Return (x, y) of the center of cell containing provided text 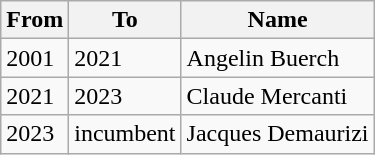
Claude Mercanti (278, 96)
incumbent (125, 134)
Name (278, 20)
To (125, 20)
2001 (35, 58)
Jacques Demaurizi (278, 134)
From (35, 20)
Angelin Buerch (278, 58)
